Scan for the cell matching the given text and deliver its [x, y] coordinate at center. 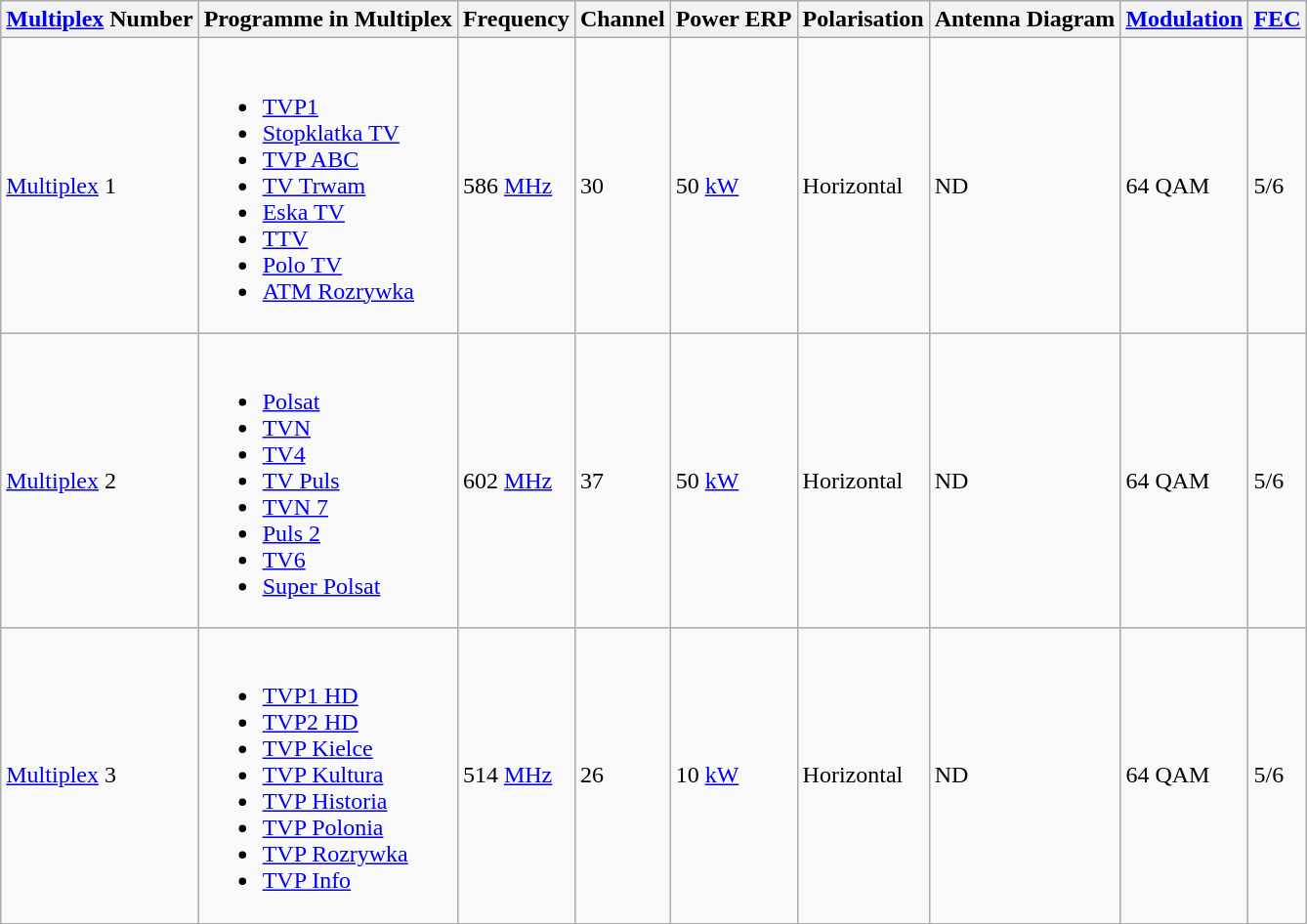
Multiplex Number [100, 20]
26 [622, 776]
FEC [1278, 20]
514 MHz [516, 776]
Multiplex 1 [100, 186]
37 [622, 481]
Modulation [1184, 20]
TVP1 HDTVP2 HDTVP KielceTVP KulturaTVP HistoriaTVP PoloniaTVP RozrywkaTVP Info [328, 776]
602 MHz [516, 481]
10 kW [734, 776]
Polarisation [864, 20]
Programme in Multiplex [328, 20]
TVP1Stopklatka TVTVP ABCTV TrwamEska TVTTVPolo TVATM Rozrywka [328, 186]
Multiplex 2 [100, 481]
Power ERP [734, 20]
Antenna Diagram [1025, 20]
Frequency [516, 20]
Multiplex 3 [100, 776]
586 MHz [516, 186]
30 [622, 186]
Channel [622, 20]
PolsatTVNTV4TV PulsTVN 7Puls 2TV6Super Polsat [328, 481]
